Pinpoint the cell where the given text exists, returning its (X, Y) midpoint coordinate. 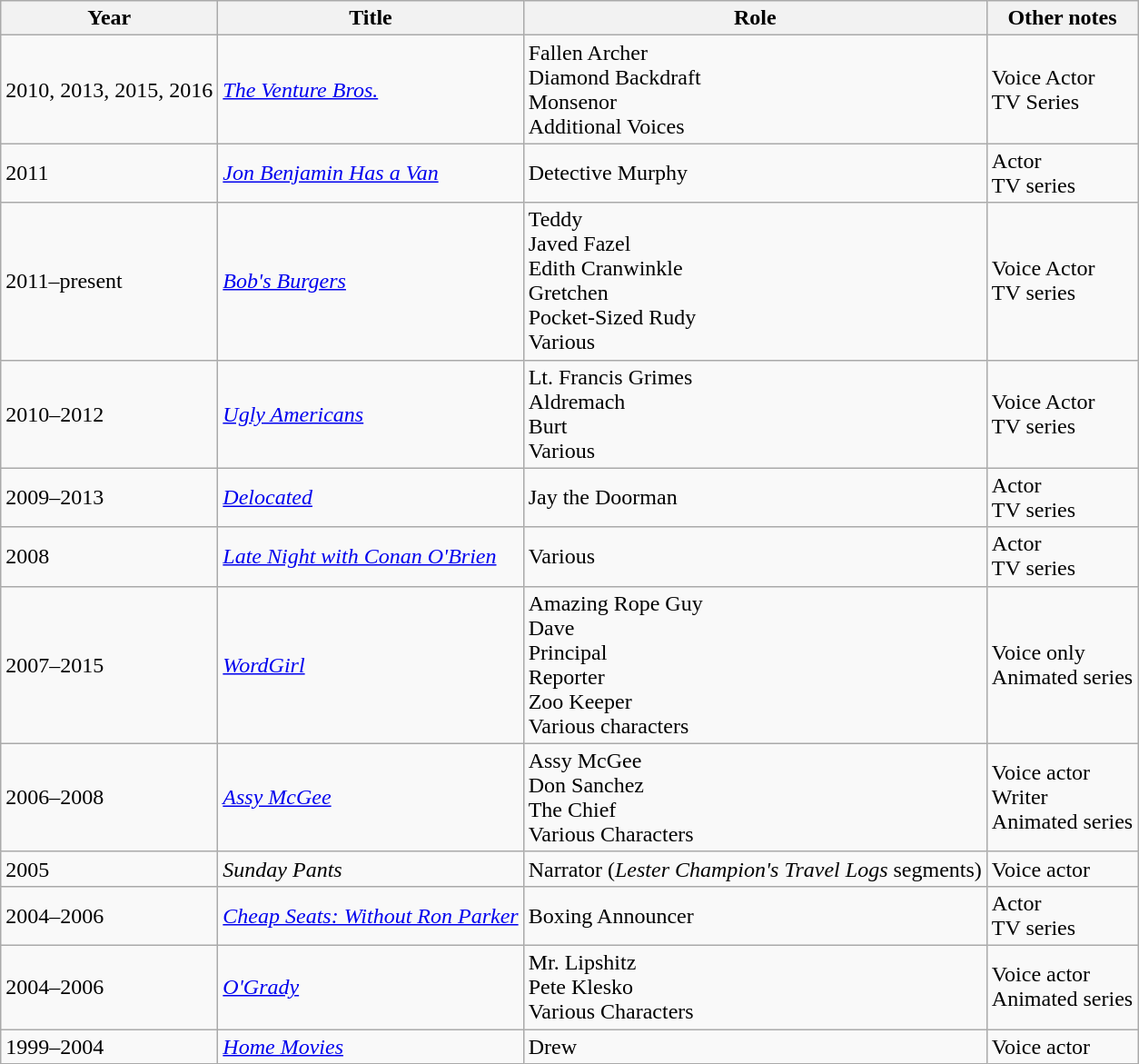
Boxing Announcer (755, 916)
2006–2008 (109, 798)
2009–2013 (109, 498)
Assy McGeeDon SanchezThe ChiefVarious Characters (755, 798)
Role (755, 18)
Bob's Burgers (371, 282)
Narrator (Lester Champion's Travel Logs segments) (755, 869)
Voice actorWriterAnimated series (1062, 798)
Amazing Rope GuyDavePrincipalReporterZoo KeeperVarious characters (755, 665)
Other notes (1062, 18)
Jay the Doorman (755, 498)
Home Movies (371, 1046)
Various (755, 556)
WordGirl (371, 665)
Voice ActorTV Series (1062, 89)
1999–2004 (109, 1046)
Voice onlyAnimated series (1062, 665)
2011 (109, 173)
2010–2012 (109, 414)
The Venture Bros. (371, 89)
2008 (109, 556)
2011–present (109, 282)
Delocated (371, 498)
2010, 2013, 2015, 2016 (109, 89)
Late Night with Conan O'Brien (371, 556)
Year (109, 18)
Jon Benjamin Has a Van (371, 173)
Fallen ArcherDiamond BackdraftMonsenorAdditional Voices (755, 89)
Voice actorAnimated series (1062, 987)
Title (371, 18)
Drew (755, 1046)
Mr. LipshitzPete KleskoVarious Characters (755, 987)
Sunday Pants (371, 869)
TeddyJaved FazelEdith CranwinkleGretchenPocket-Sized RudyVarious (755, 282)
2005 (109, 869)
Lt. Francis GrimesAldremachBurtVarious (755, 414)
O'Grady (371, 987)
2007–2015 (109, 665)
Detective Murphy (755, 173)
Cheap Seats: Without Ron Parker (371, 916)
Assy McGee (371, 798)
Ugly Americans (371, 414)
